For the text-containing cell, return its midpoint in (X, Y) coordinate format. 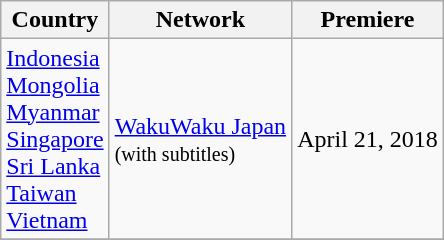
Country (55, 20)
Network (200, 20)
WakuWaku Japan(with subtitles) (200, 139)
Premiere (368, 20)
Indonesia Mongolia Myanmar Singapore Sri Lanka Taiwan Vietnam (55, 139)
April 21, 2018 (368, 139)
